Locate the cell with the specified text and output its (x, y) center coordinate. 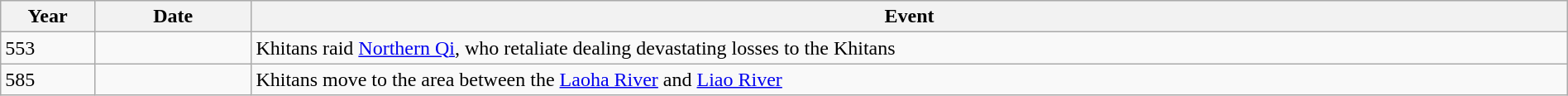
Khitans raid Northern Qi, who retaliate dealing devastating losses to the Khitans (910, 48)
Year (48, 17)
Event (910, 17)
Date (172, 17)
Khitans move to the area between the Laoha River and Liao River (910, 79)
553 (48, 48)
585 (48, 79)
